Scan for the cell matching the given text and deliver its [x, y] coordinate at center. 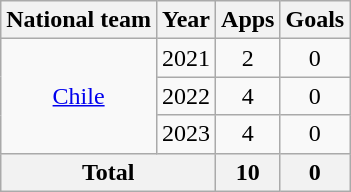
10 [248, 172]
Apps [248, 20]
Total [108, 172]
2022 [186, 96]
Goals [315, 20]
Chile [79, 96]
2023 [186, 134]
Year [186, 20]
2 [248, 58]
National team [79, 20]
2021 [186, 58]
